Capture the cell that displays the provided text and extract its (X, Y) central coordinate. 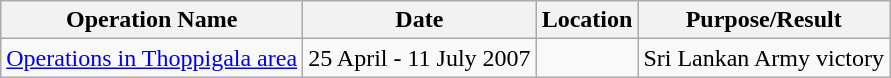
Purpose/Result (764, 20)
Date (420, 20)
25 April - 11 July 2007 (420, 58)
Operations in Thoppigala area (152, 58)
Sri Lankan Army victory (764, 58)
Location (587, 20)
Operation Name (152, 20)
